Return [x, y] of the center of cell containing provided text 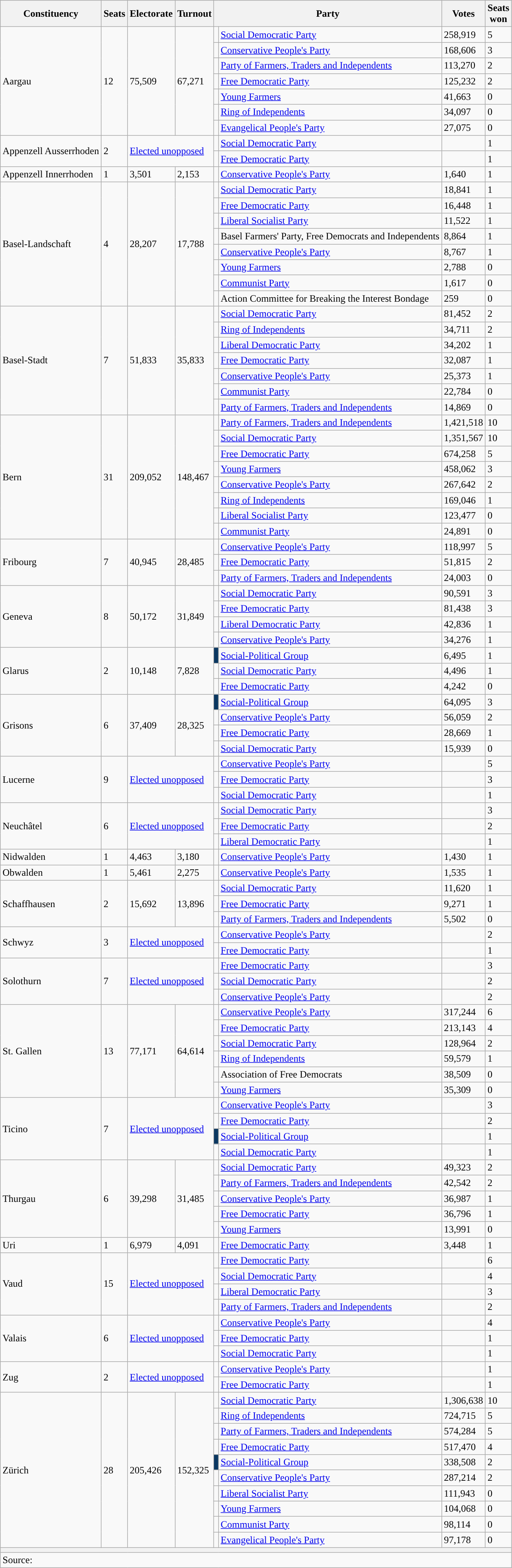
2,153 [194, 174]
42,542 [463, 1183]
168,606 [463, 50]
2,275 [194, 872]
Neuchâtel [51, 826]
15,692 [151, 903]
4,242 [463, 686]
338,508 [463, 1462]
Obwalden [51, 872]
13 [114, 1051]
4,496 [463, 671]
98,114 [463, 1524]
28,669 [463, 733]
St. Gallen [51, 1051]
34,097 [463, 112]
Nidwalden [51, 857]
Valais [51, 1338]
Glarus [51, 671]
Ticino [51, 1129]
15 [114, 1284]
4,091 [194, 1245]
32,087 [463, 360]
Aargau [51, 81]
Solothurn [51, 981]
148,467 [194, 477]
31,849 [194, 616]
1,640 [463, 174]
Fribourg [51, 562]
64,614 [194, 1051]
10,148 [151, 671]
81,438 [463, 609]
674,258 [463, 454]
28 [114, 1470]
14,869 [463, 407]
104,068 [463, 1509]
11,522 [463, 221]
8 [114, 616]
24,003 [463, 578]
Appenzell Ausserrhoden [51, 151]
36,796 [463, 1214]
Thurgau [51, 1198]
59,579 [463, 1059]
1,421,518 [463, 422]
34,711 [463, 329]
11,620 [463, 888]
Lucerne [51, 780]
1,430 [463, 857]
113,270 [463, 66]
Action Committee for Breaking the Interest Bondage [330, 298]
7,828 [194, 671]
Bern [51, 477]
39,298 [151, 1198]
Basel-Stadt [51, 360]
81,452 [463, 314]
51,815 [463, 562]
517,470 [463, 1447]
Grisons [51, 725]
31 [114, 477]
13,991 [463, 1230]
49,323 [463, 1167]
123,477 [463, 516]
36,987 [463, 1198]
3,448 [463, 1245]
64,095 [463, 702]
317,244 [463, 1012]
41,663 [463, 97]
Basel Farmers' Party, Free Democrats and Independents [330, 236]
458,062 [463, 469]
Electorate [151, 14]
Basel-Landschaft [51, 244]
724,715 [463, 1416]
1,306,638 [463, 1400]
Seats [114, 14]
Seatswon [499, 14]
77,171 [151, 1051]
38,509 [463, 1074]
Votes [463, 14]
267,642 [463, 485]
1,535 [463, 872]
128,964 [463, 1043]
118,997 [463, 547]
2,788 [463, 267]
8,864 [463, 236]
Source: [256, 1560]
3,180 [194, 857]
15,939 [463, 749]
8,767 [463, 252]
28,325 [194, 725]
75,509 [151, 81]
40,945 [151, 562]
1,351,567 [463, 438]
Zürich [51, 1470]
25,373 [463, 376]
3,501 [151, 174]
5,502 [463, 919]
Schaffhausen [51, 903]
42,836 [463, 624]
24,891 [463, 531]
4,463 [151, 857]
Constituency [51, 14]
28,207 [151, 244]
67,271 [194, 81]
5,461 [151, 872]
Geneva [51, 616]
12 [114, 81]
18,841 [463, 190]
259 [463, 298]
27,075 [463, 128]
169,046 [463, 500]
6,495 [463, 655]
Vaud [51, 1284]
37,409 [151, 725]
31,485 [194, 1198]
1,617 [463, 283]
Association of Free Democrats [330, 1074]
22,784 [463, 391]
34,202 [463, 345]
Schwyz [51, 942]
287,214 [463, 1478]
97,178 [463, 1540]
111,943 [463, 1493]
Party [328, 14]
17,788 [194, 244]
125,232 [463, 81]
Zug [51, 1377]
28,485 [194, 562]
Turnout [194, 14]
209,052 [151, 477]
90,591 [463, 593]
Appenzell Innerrhoden [51, 174]
152,325 [194, 1470]
Uri [51, 1245]
50,172 [151, 616]
205,426 [151, 1470]
258,919 [463, 35]
9,271 [463, 903]
13,896 [194, 903]
9 [114, 780]
51,833 [151, 360]
16,448 [463, 205]
6,979 [151, 1245]
35,309 [463, 1090]
34,276 [463, 640]
35,833 [194, 360]
574,284 [463, 1431]
56,059 [463, 718]
213,143 [463, 1028]
